Extract the (x, y) coordinate from the center of the cell holding the provided text.  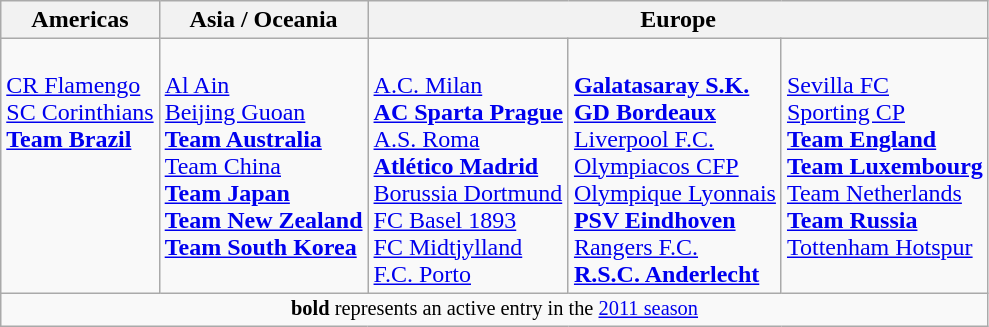
Sevilla FC Sporting CP Team England Team Luxembourg Team Netherlands Team Russia Tottenham Hotspur (884, 166)
bold represents an active entry in the 2011 season (495, 310)
Galatasaray S.K. GD Bordeaux Liverpool F.C. Olympiacos CFP Olympique Lyonnais PSV Eindhoven Rangers F.C. R.S.C. Anderlecht (674, 166)
Al Ain Beijing Guoan Team Australia Team China Team Japan Team New Zealand Team South Korea (264, 166)
Europe (678, 20)
CR Flamengo SC Corinthians Team Brazil (80, 166)
Asia / Oceania (264, 20)
Americas (80, 20)
A.C. Milan AC Sparta Prague A.S. Roma Atlético Madrid Borussia Dortmund FC Basel 1893 FC Midtjylland F.C. Porto (468, 166)
